Extract the (X, Y) coordinate from the center of the cell holding the provided text.  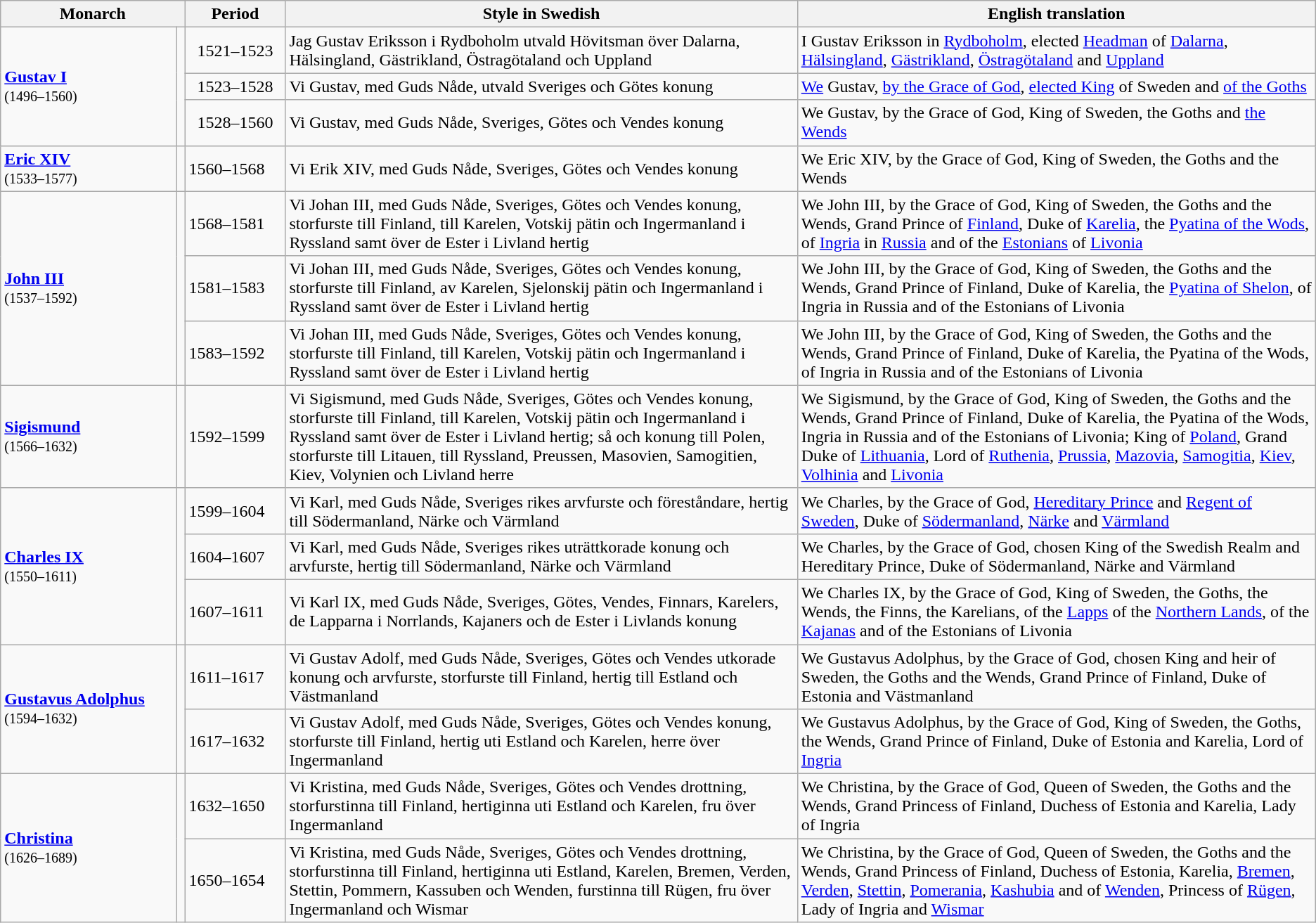
1611–1617 (235, 676)
1521–1523 (235, 51)
1632–1650 (235, 806)
1650–1654 (235, 880)
English translation (1056, 14)
I Gustav Eriksson in Rydboholm, elected Headman of Dalarna, Hälsingland, Gästrikland, Östragötaland and Uppland (1056, 51)
Charles IX(1550–1611) (89, 566)
Monarch (93, 14)
1617–1632 (235, 742)
Christina(1626–1689) (89, 848)
Vi Gustav Adolf, med Guds Nåde, Sveriges, Götes och Vendes konung, storfurste till Finland, hertig uti Estland och Karelen, herre över Ingermanland (541, 742)
1528–1560 (235, 122)
Gustavus Adolphus(1594–1632) (89, 709)
1583–1592 (235, 353)
We Gustavus Adolphus, by the Grace of God, King of Sweden, the Goths, the Wends, Grand Prince of Finland, Duke of Estonia and Karelia, Lord of Ingria (1056, 742)
1607–1611 (235, 612)
John III(1537–1592) (89, 288)
Period (235, 14)
We Eric XIV, by the Grace of God, King of Sweden, the Goths and the Wends (1056, 169)
Vi Karl IX, med Guds Nåde, Sveriges, Götes, Vendes, Finnars, Karelers, de Lapparna i Norrlands, Kajaners och de Ester i Livlands konung (541, 612)
1560–1568 (235, 169)
1523–1528 (235, 86)
We Gustav, by the Grace of God, elected King of Sweden and of the Goths (1056, 86)
1568–1581 (235, 224)
Vi Karl, med Guds Nåde, Sveriges rikes arvfurste och föreståndare, hertig till Södermanland, Närke och Värmland (541, 510)
We Charles, by the Grace of God, Hereditary Prince and Regent of Sweden, Duke of Södermanland, Närke and Värmland (1056, 510)
Style in Swedish (541, 14)
Jag Gustav Eriksson i Rydboholm utvald Hövitsman över Dalarna, Hälsingland, Gästrikland, Östragötaland och Uppland (541, 51)
Eric XIV(1533–1577) (89, 169)
1592–1599 (235, 437)
Gustav I(1496–1560) (89, 86)
We Gustav, by the Grace of God, King of Sweden, the Goths and the Wends (1056, 122)
1604–1607 (235, 557)
Sigismund(1566–1632) (89, 437)
Vi Erik XIV, med Guds Nåde, Sveriges, Götes och Vendes konung (541, 169)
Vi Karl, med Guds Nåde, Sveriges rikes uträttkorade konung och arvfurste, hertig till Södermanland, Närke och Värmland (541, 557)
1581–1583 (235, 288)
Vi Gustav, med Guds Nåde, Sveriges, Götes och Vendes konung (541, 122)
We Charles, by the Grace of God, chosen King of the Swedish Realm and Hereditary Prince, Duke of Södermanland, Närke and Värmland (1056, 557)
Vi Gustav, med Guds Nåde, utvald Sveriges och Götes konung (541, 86)
1599–1604 (235, 510)
